For the text-containing cell, return its midpoint in [x, y] coordinate format. 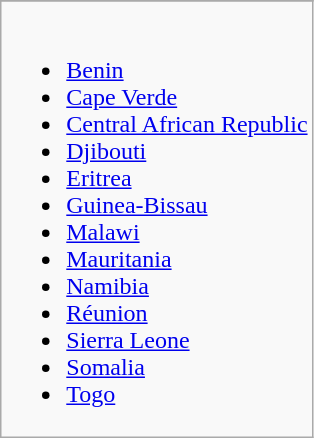
Benin Cape Verde Central African Republic Djibouti Eritrea Guinea-Bissau Malawi Mauritania Namibia Réunion Sierra Leone Somalia Togo [157, 220]
